Scan for the cell matching the given text and deliver its [X, Y] coordinate at center. 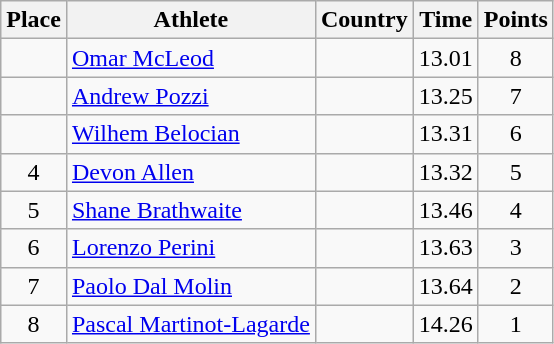
Points [516, 20]
Wilhem Belocian [190, 134]
2 [516, 286]
13.32 [446, 172]
Pascal Martinot-Lagarde [190, 324]
Athlete [190, 20]
Country [364, 20]
13.25 [446, 96]
Shane Brathwaite [190, 210]
13.64 [446, 286]
Devon Allen [190, 172]
Paolo Dal Molin [190, 286]
Place [34, 20]
13.46 [446, 210]
13.01 [446, 58]
Time [446, 20]
Omar McLeod [190, 58]
Lorenzo Perini [190, 248]
3 [516, 248]
1 [516, 324]
Andrew Pozzi [190, 96]
14.26 [446, 324]
13.63 [446, 248]
13.31 [446, 134]
